Identify which cell holds the provided text, then report its [x, y] central coordinate. 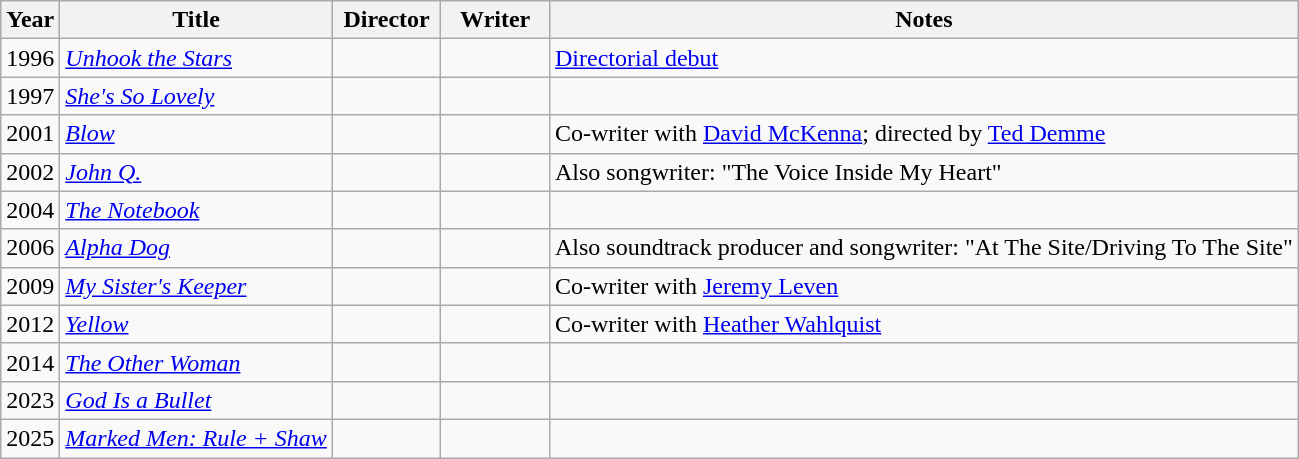
1997 [30, 96]
2023 [30, 400]
Blow [196, 134]
Notes [924, 20]
She's So Lovely [196, 96]
2014 [30, 362]
1996 [30, 58]
The Notebook [196, 210]
2006 [30, 248]
Year [30, 20]
Co-writer with Jeremy Leven [924, 286]
God Is a Bullet [196, 400]
My Sister's Keeper [196, 286]
Also soundtrack producer and songwriter: "At The Site/Driving To The Site" [924, 248]
Title [196, 20]
2004 [30, 210]
Co-writer with David McKenna; directed by Ted Demme [924, 134]
2009 [30, 286]
Also songwriter: "The Voice Inside My Heart" [924, 172]
2012 [30, 324]
Unhook the Stars [196, 58]
John Q. [196, 172]
Directorial debut [924, 58]
Yellow [196, 324]
2001 [30, 134]
Marked Men: Rule + Shaw [196, 438]
Alpha Dog [196, 248]
2002 [30, 172]
Director [386, 20]
Co-writer with Heather Wahlquist [924, 324]
The Other Woman [196, 362]
2025 [30, 438]
Writer [496, 20]
